Find where the given text appears and provide that cell's center as (X, Y) coordinate. 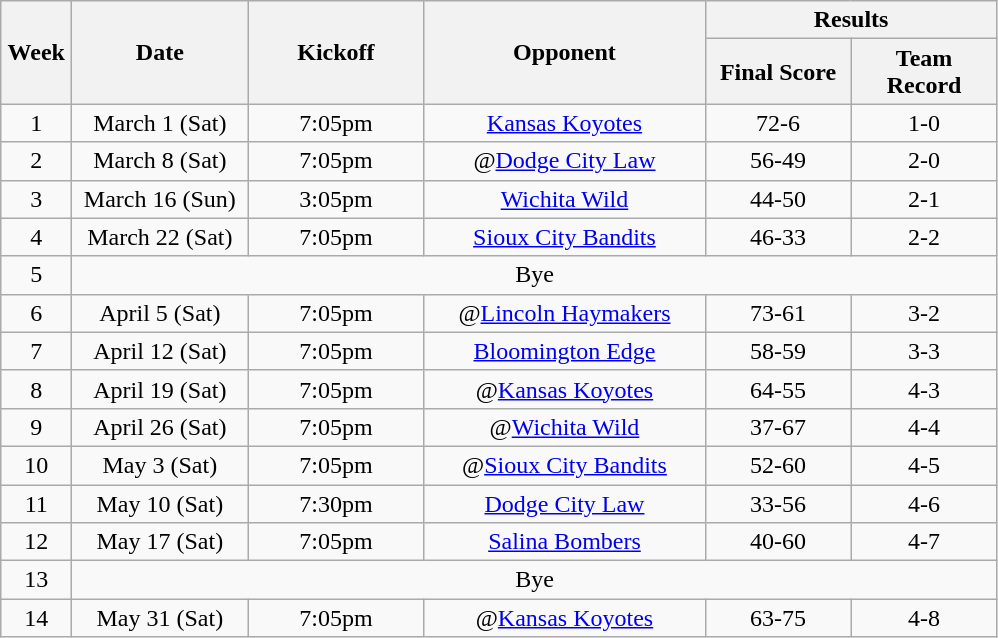
9 (36, 427)
March 1 (Sat) (160, 123)
7:30pm (336, 503)
March 22 (Sat) (160, 237)
March 16 (Sun) (160, 199)
4-6 (924, 503)
2-2 (924, 237)
April 12 (Sat) (160, 351)
Sioux City Bandits (564, 237)
40-60 (778, 542)
Week (36, 52)
Final Score (778, 72)
33-56 (778, 503)
April 19 (Sat) (160, 389)
14 (36, 618)
Dodge City Law (564, 503)
4-7 (924, 542)
@Sioux City Bandits (564, 465)
58-59 (778, 351)
8 (36, 389)
6 (36, 313)
4-5 (924, 465)
Bloomington Edge (564, 351)
Date (160, 52)
3-3 (924, 351)
Team Record (924, 72)
Kickoff (336, 52)
Kansas Koyotes (564, 123)
64-55 (778, 389)
37-67 (778, 427)
4 (36, 237)
1-0 (924, 123)
May 17 (Sat) (160, 542)
52-60 (778, 465)
@Lincoln Haymakers (564, 313)
2-1 (924, 199)
May 10 (Sat) (160, 503)
Results (851, 20)
7 (36, 351)
@Dodge City Law (564, 161)
Wichita Wild (564, 199)
4-8 (924, 618)
10 (36, 465)
3:05pm (336, 199)
46-33 (778, 237)
2 (36, 161)
@Wichita Wild (564, 427)
13 (36, 580)
4-4 (924, 427)
44-50 (778, 199)
Salina Bombers (564, 542)
11 (36, 503)
63-75 (778, 618)
2-0 (924, 161)
May 31 (Sat) (160, 618)
April 5 (Sat) (160, 313)
April 26 (Sat) (160, 427)
72-6 (778, 123)
May 3 (Sat) (160, 465)
March 8 (Sat) (160, 161)
1 (36, 123)
4-3 (924, 389)
12 (36, 542)
3 (36, 199)
Opponent (564, 52)
5 (36, 275)
73-61 (778, 313)
56-49 (778, 161)
3-2 (924, 313)
